Locate the cell with the specified text and output its [X, Y] center coordinate. 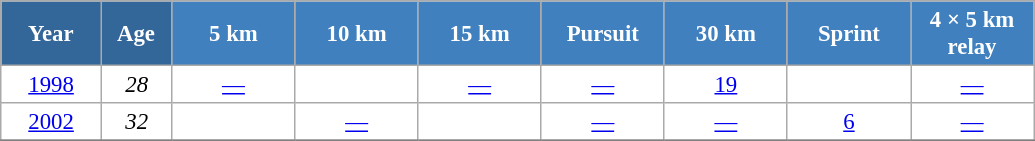
28 [136, 85]
6 [848, 122]
Age [136, 34]
Sprint [848, 34]
15 km [480, 34]
5 km [234, 34]
1998 [52, 85]
Year [52, 34]
30 km [726, 34]
10 km [356, 34]
2002 [52, 122]
19 [726, 85]
4 × 5 km relay [972, 34]
Pursuit [602, 34]
32 [136, 122]
